Provide the (x, y) coordinate of the cell's center where the given text is located.  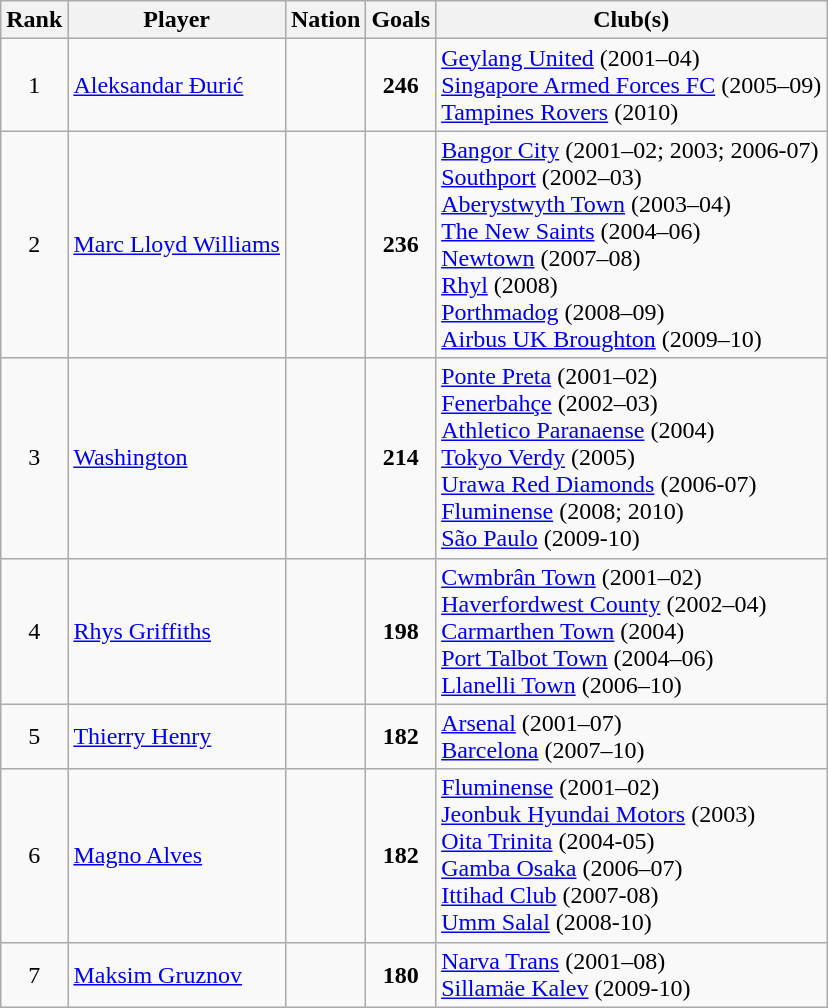
Maksim Gruznov (177, 974)
Thierry Henry (177, 736)
Marc Lloyd Williams (177, 244)
198 (401, 631)
Player (177, 20)
3 (34, 458)
180 (401, 974)
Rank (34, 20)
7 (34, 974)
Cwmbrân Town (2001–02) Haverfordwest County (2002–04) Carmarthen Town (2004) Port Talbot Town (2004–06) Llanelli Town (2006–10) (632, 631)
Rhys Griffiths (177, 631)
Narva Trans (2001–08) Sillamäe Kalev (2009-10) (632, 974)
Arsenal (2001–07) Barcelona (2007–10) (632, 736)
214 (401, 458)
Club(s) (632, 20)
Magno Alves (177, 856)
Fluminense (2001–02) Jeonbuk Hyundai Motors (2003) Oita Trinita (2004-05) Gamba Osaka (2006–07) Ittihad Club (2007-08) Umm Salal (2008-10) (632, 856)
236 (401, 244)
4 (34, 631)
6 (34, 856)
2 (34, 244)
1 (34, 85)
Goals (401, 20)
Washington (177, 458)
246 (401, 85)
5 (34, 736)
Geylang United (2001–04) Singapore Armed Forces FC (2005–09) Tampines Rovers (2010) (632, 85)
Nation (325, 20)
Aleksandar Đurić (177, 85)
